Capture the cell that displays the provided text and extract its [X, Y] central coordinate. 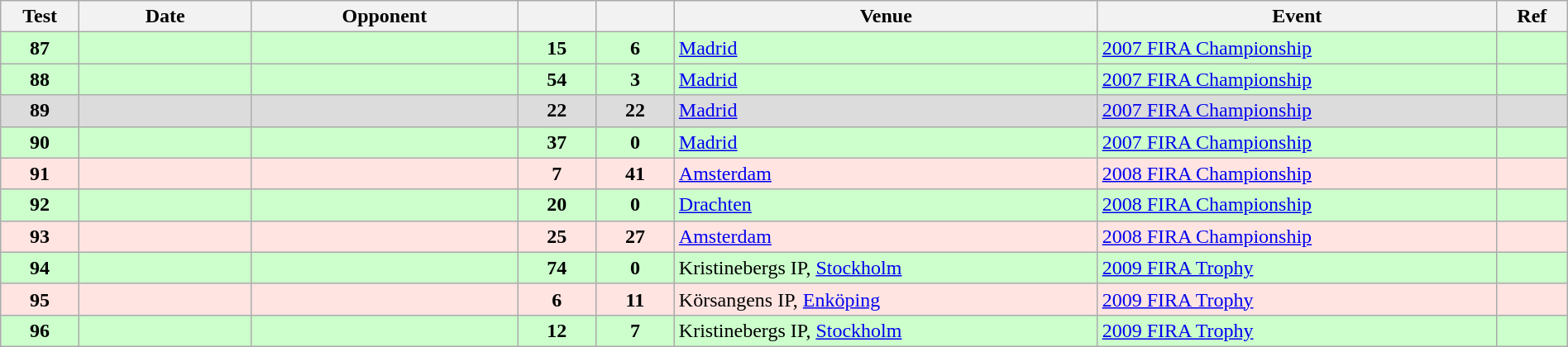
87 [40, 48]
3 [635, 79]
74 [557, 268]
Venue [886, 17]
37 [557, 142]
93 [40, 236]
20 [557, 205]
15 [557, 48]
25 [557, 236]
92 [40, 205]
94 [40, 268]
41 [635, 173]
88 [40, 79]
91 [40, 173]
12 [557, 330]
Event [1297, 17]
90 [40, 142]
Date [165, 17]
89 [40, 111]
54 [557, 79]
27 [635, 236]
95 [40, 299]
Körsangens IP, Enköping [886, 299]
Test [40, 17]
Ref [1532, 17]
96 [40, 330]
Drachten [886, 205]
11 [635, 299]
Opponent [385, 17]
